Output the (X, Y) coordinate of the center of the cell containing the given text.  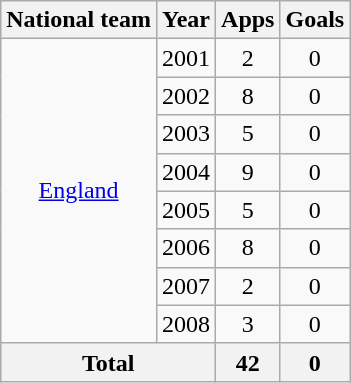
2003 (186, 134)
England (79, 191)
2001 (186, 58)
3 (248, 324)
Goals (315, 20)
2007 (186, 286)
Total (108, 362)
2008 (186, 324)
2006 (186, 248)
Apps (248, 20)
9 (248, 172)
2002 (186, 96)
2005 (186, 210)
42 (248, 362)
National team (79, 20)
Year (186, 20)
2004 (186, 172)
